Find where the given text appears and provide that cell's center as (X, Y) coordinate. 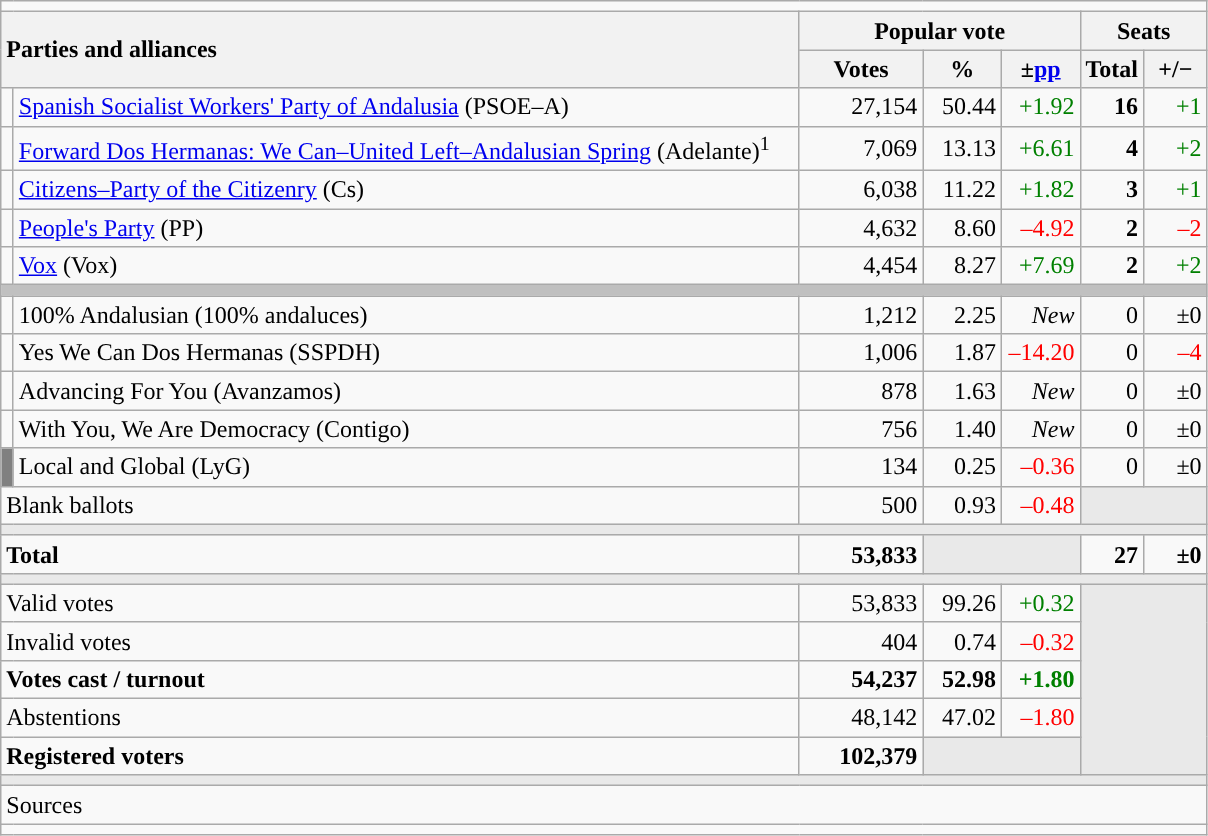
Vox (Vox) (406, 266)
With You, We Are Democracy (Contigo) (406, 429)
+0.32 (1040, 603)
+6.61 (1040, 148)
Popular vote (940, 31)
16 (1112, 107)
8.60 (962, 228)
500 (861, 505)
±pp (1040, 69)
+1.82 (1040, 190)
Abstentions (400, 718)
1.87 (962, 353)
–4 (1176, 353)
4 (1112, 148)
2.25 (962, 315)
+/− (1176, 69)
134 (861, 467)
102,379 (861, 756)
Valid votes (400, 603)
+1.92 (1040, 107)
Blank ballots (400, 505)
52.98 (962, 679)
Forward Dos Hermanas: We Can–United Left–Andalusian Spring (Adelante)1 (406, 148)
48,142 (861, 718)
878 (861, 391)
1,212 (861, 315)
54,237 (861, 679)
Advancing For You (Avanzamos) (406, 391)
–0.32 (1040, 641)
47.02 (962, 718)
–1.80 (1040, 718)
+1.80 (1040, 679)
27 (1112, 554)
4,632 (861, 228)
–0.48 (1040, 505)
0.93 (962, 505)
Local and Global (LyG) (406, 467)
–2 (1176, 228)
–14.20 (1040, 353)
1.63 (962, 391)
Yes We Can Dos Hermanas (SSPDH) (406, 353)
404 (861, 641)
–0.36 (1040, 467)
100% Andalusian (100% andaluces) (406, 315)
Sources (604, 805)
+7.69 (1040, 266)
50.44 (962, 107)
6,038 (861, 190)
Votes cast / turnout (400, 679)
1,006 (861, 353)
4,454 (861, 266)
11.22 (962, 190)
% (962, 69)
27,154 (861, 107)
Registered voters (400, 756)
Seats (1144, 31)
Votes (861, 69)
0.74 (962, 641)
Invalid votes (400, 641)
7,069 (861, 148)
Parties and alliances (400, 50)
8.27 (962, 266)
13.13 (962, 148)
0.25 (962, 467)
99.26 (962, 603)
Citizens–Party of the Citizenry (Cs) (406, 190)
–4.92 (1040, 228)
756 (861, 429)
3 (1112, 190)
Spanish Socialist Workers' Party of Andalusia (PSOE–A) (406, 107)
1.40 (962, 429)
People's Party (PP) (406, 228)
